Output the (X, Y) coordinate of the center of the cell containing the given text.  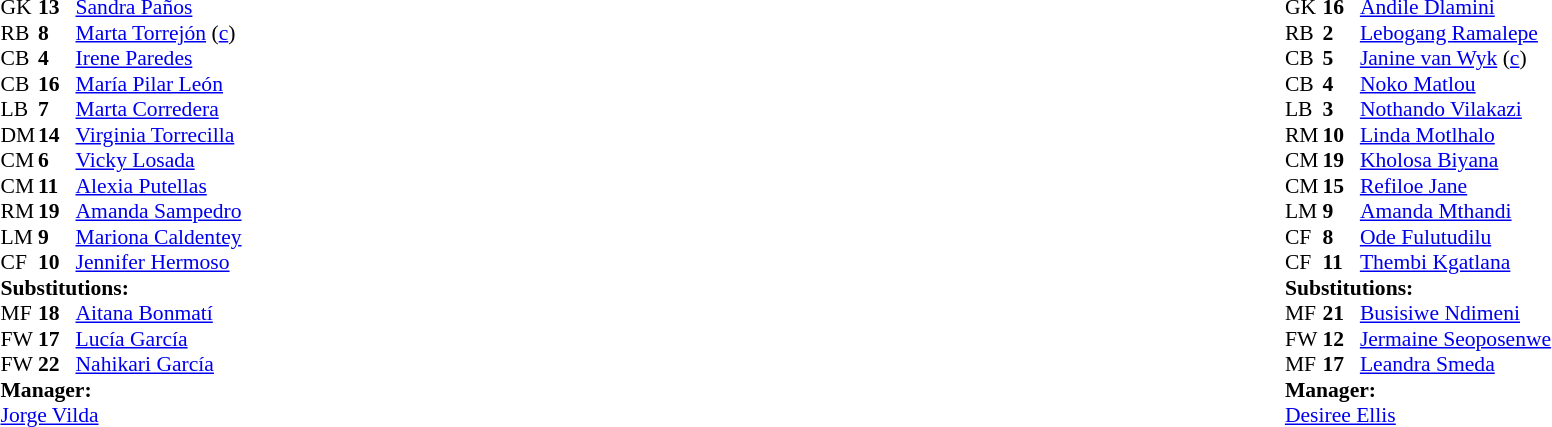
María Pilar León (159, 84)
Lucía García (159, 339)
Lebogang Ramalepe (1456, 33)
18 (57, 313)
Janine van Wyk (c) (1456, 59)
6 (57, 161)
DM (19, 135)
5 (1341, 59)
Aitana Bonmatí (159, 313)
21 (1341, 313)
Amanda Mthandi (1456, 211)
Alexia Putellas (159, 186)
Virginia Torrecilla (159, 135)
Linda Motlhalo (1456, 135)
3 (1341, 109)
Irene Paredes (159, 59)
Leandra Smeda (1456, 365)
Ode Fulutudilu (1456, 237)
Marta Torrejón (c) (159, 33)
2 (1341, 33)
22 (57, 365)
Kholosa Biyana (1456, 161)
12 (1341, 339)
Jermaine Seoposenwe (1456, 339)
Mariona Caldentey (159, 237)
Busisiwe Ndimeni (1456, 313)
Noko Matlou (1456, 84)
Amanda Sampedro (159, 211)
Nothando Vilakazi (1456, 109)
Jennifer Hermoso (159, 263)
Marta Corredera (159, 109)
14 (57, 135)
7 (57, 109)
Thembi Kgatlana (1456, 263)
Vicky Losada (159, 161)
Nahikari García (159, 365)
15 (1341, 186)
16 (57, 84)
Refiloe Jane (1456, 186)
